For the text-containing cell, return its midpoint in (X, Y) coordinate format. 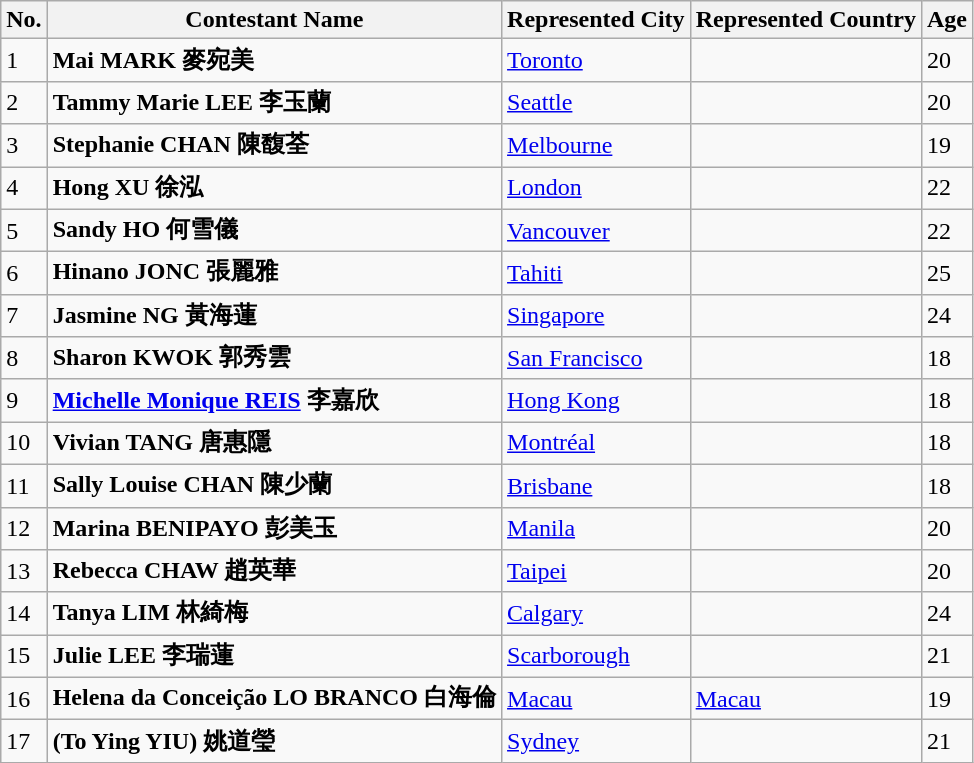
5 (24, 230)
4 (24, 188)
Manila (596, 528)
9 (24, 400)
25 (946, 274)
Marina BENIPAYO 彭美玉 (274, 528)
Rebecca CHAW 趙英華 (274, 572)
Michelle Monique REIS 李嘉欣 (274, 400)
Julie LEE 李瑞蓮 (274, 656)
Helena da Conceição LO BRANCO 白海倫 (274, 698)
Sharon KWOK 郭秀雲 (274, 358)
16 (24, 698)
Hong XU 徐泓 (274, 188)
(To Ying YIU) 姚道瑩 (274, 742)
No. (24, 20)
12 (24, 528)
Singapore (596, 316)
Tanya LIM 林綺梅 (274, 614)
Toronto (596, 60)
Sally Louise CHAN 陳少蘭 (274, 486)
Hong Kong (596, 400)
11 (24, 486)
Taipei (596, 572)
Contestant Name (274, 20)
Sydney (596, 742)
3 (24, 146)
San Francisco (596, 358)
1 (24, 60)
2 (24, 102)
Vancouver (596, 230)
Scarborough (596, 656)
Represented City (596, 20)
Tammy Marie LEE 李玉蘭 (274, 102)
Seattle (596, 102)
Vivian TANG 唐惠隱 (274, 444)
Sandy HO 何雪儀 (274, 230)
Calgary (596, 614)
Mai MARK 麥宛美 (274, 60)
17 (24, 742)
6 (24, 274)
14 (24, 614)
Stephanie CHAN 陳馥荃 (274, 146)
8 (24, 358)
Tahiti (596, 274)
Represented Country (806, 20)
13 (24, 572)
Brisbane (596, 486)
7 (24, 316)
10 (24, 444)
Age (946, 20)
London (596, 188)
15 (24, 656)
Melbourne (596, 146)
Montréal (596, 444)
Hinano JONC 張麗雅 (274, 274)
Jasmine NG 黃海蓮 (274, 316)
